Return the (x, y) coordinate for the center point of the cell that contains the specified text.  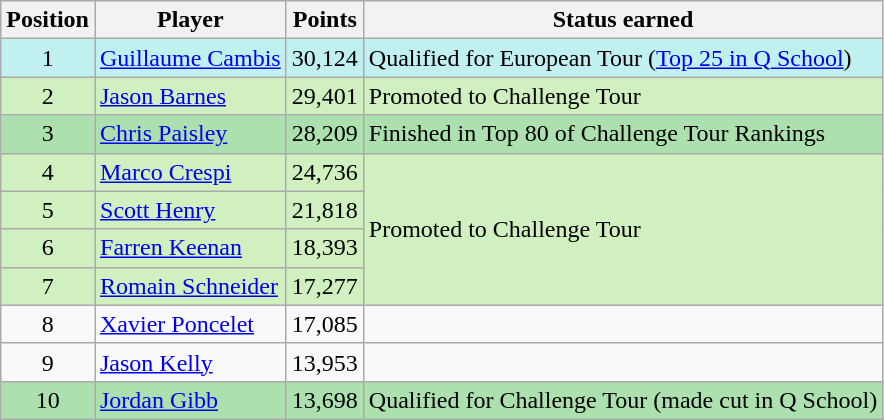
17,085 (324, 324)
Points (324, 20)
Jordan Gibb (190, 400)
Romain Schneider (190, 286)
6 (48, 248)
10 (48, 400)
Finished in Top 80 of Challenge Tour Rankings (622, 134)
Marco Crespi (190, 172)
29,401 (324, 96)
Xavier Poncelet (190, 324)
4 (48, 172)
Farren Keenan (190, 248)
8 (48, 324)
Qualified for European Tour (Top 25 in Q School) (622, 58)
7 (48, 286)
Guillaume Cambis (190, 58)
13,953 (324, 362)
21,818 (324, 210)
18,393 (324, 248)
30,124 (324, 58)
Status earned (622, 20)
2 (48, 96)
13,698 (324, 400)
3 (48, 134)
1 (48, 58)
Jason Barnes (190, 96)
17,277 (324, 286)
Chris Paisley (190, 134)
Position (48, 20)
24,736 (324, 172)
9 (48, 362)
5 (48, 210)
Qualified for Challenge Tour (made cut in Q School) (622, 400)
28,209 (324, 134)
Jason Kelly (190, 362)
Player (190, 20)
Scott Henry (190, 210)
